Capture the cell that displays the provided text and extract its [x, y] central coordinate. 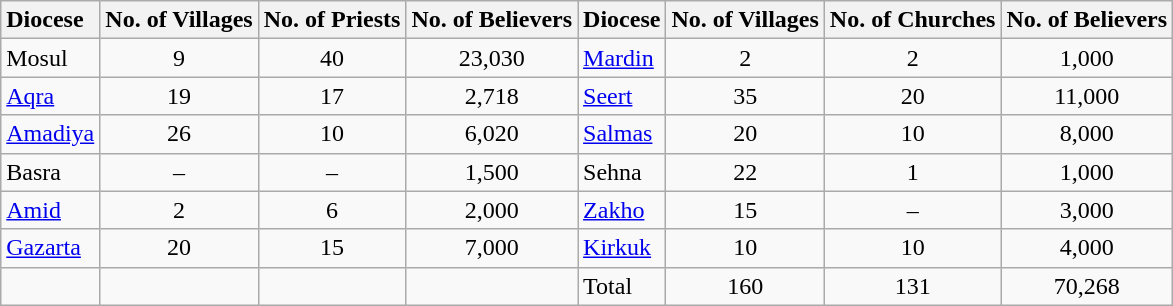
11,000 [1087, 96]
6,020 [492, 134]
Amadiya [50, 134]
Mosul [50, 58]
Sehna [622, 172]
22 [745, 172]
Amid [50, 210]
Seert [622, 96]
26 [179, 134]
Mardin [622, 58]
No. of Churches [912, 20]
9 [179, 58]
160 [745, 286]
Kirkuk [622, 248]
Total [622, 286]
131 [912, 286]
17 [332, 96]
8,000 [1087, 134]
No. of Priests [332, 20]
Gazarta [50, 248]
35 [745, 96]
4,000 [1087, 248]
Zakho [622, 210]
40 [332, 58]
2,718 [492, 96]
1,500 [492, 172]
23,030 [492, 58]
7,000 [492, 248]
3,000 [1087, 210]
1 [912, 172]
2,000 [492, 210]
19 [179, 96]
Salmas [622, 134]
Basra [50, 172]
6 [332, 210]
Aqra [50, 96]
70,268 [1087, 286]
